Provide the [x, y] coordinate of the cell's center where the given text is located.  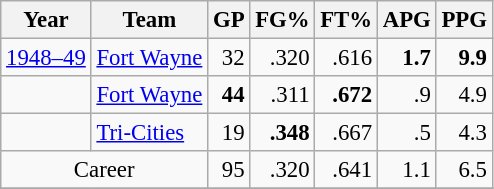
APG [406, 20]
95 [229, 170]
.311 [282, 95]
1.7 [406, 58]
.672 [346, 95]
GP [229, 20]
44 [229, 95]
.9 [406, 95]
PPG [464, 20]
Tri-Cities [150, 133]
9.9 [464, 58]
Team [150, 20]
.667 [346, 133]
32 [229, 58]
.616 [346, 58]
.348 [282, 133]
.641 [346, 170]
4.3 [464, 133]
4.9 [464, 95]
Career [104, 170]
FG% [282, 20]
1948–49 [46, 58]
Year [46, 20]
1.1 [406, 170]
FT% [346, 20]
.5 [406, 133]
6.5 [464, 170]
19 [229, 133]
